Capture the cell that displays the provided text and extract its [x, y] central coordinate. 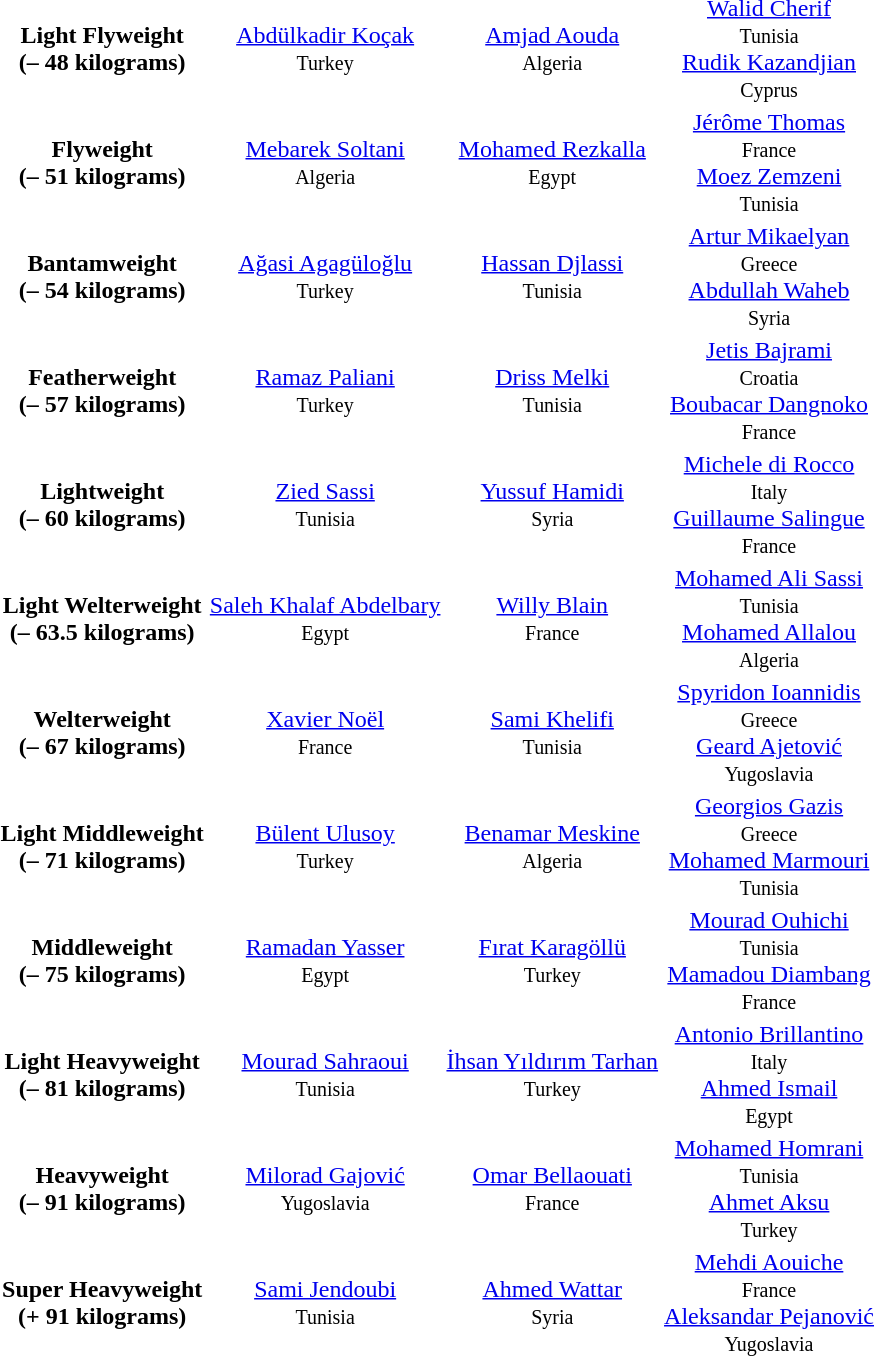
Benamar MeskineAlgeria [552, 846]
Bülent UlusoyTurkey [325, 846]
Milorad GajovićYugoslavia [325, 1188]
Driss MelkiTunisia [552, 390]
İhsan Yıldırım TarhanTurkey [552, 1074]
Xavier NoëlFrance [325, 732]
Ramaz PalianiTurkey [325, 390]
Omar BellaouatiFrance [552, 1188]
Ağasi AgagüloğluTurkey [325, 276]
Yussuf HamidiSyria [552, 504]
Mourad SahraouiTunisia [325, 1074]
Hassan DjlassiTunisia [552, 276]
Willy BlainFrance [552, 618]
Zied SassiTunisia [325, 504]
Ramadan YasserEgypt [325, 960]
Sami KhelifiTunisia [552, 732]
Saleh Khalaf AbdelbaryEgypt [325, 618]
Mohamed RezkallaEgypt [552, 162]
Mebarek SoltaniAlgeria [325, 162]
Fırat KaragöllüTurkey [552, 960]
